Identify which cell holds the provided text, then report its (X, Y) central coordinate. 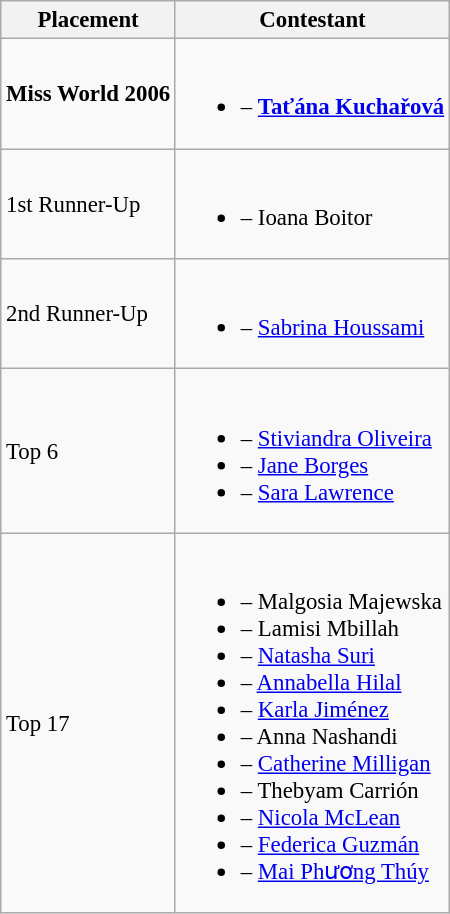
Top 6 (88, 451)
– Ioana Boitor (312, 204)
Placement (88, 20)
– Taťána Kuchařová (312, 94)
Miss World 2006 (88, 94)
Top 17 (88, 723)
Contestant (312, 20)
– Sabrina Houssami (312, 314)
– Stiviandra Oliveira – Jane Borges – Sara Lawrence (312, 451)
1st Runner-Up (88, 204)
2nd Runner-Up (88, 314)
